From the cell containing the given text, extract its center point as (x, y) coordinate. 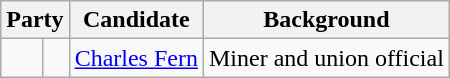
Charles Fern (136, 58)
Candidate (136, 20)
Miner and union official (326, 58)
Background (326, 20)
Party (35, 20)
